Find where the given text appears and provide that cell's center as (X, Y) coordinate. 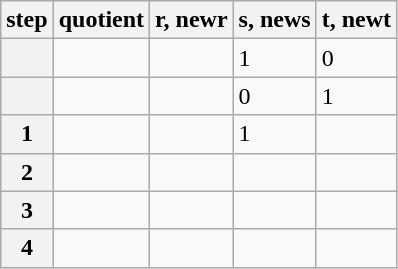
s, news (274, 20)
r, newr (192, 20)
t, newt (356, 20)
step (27, 20)
quotient (101, 20)
3 (27, 210)
2 (27, 172)
4 (27, 248)
